Determine the (x, y) coordinate at the center of the cell enclosing the given text.  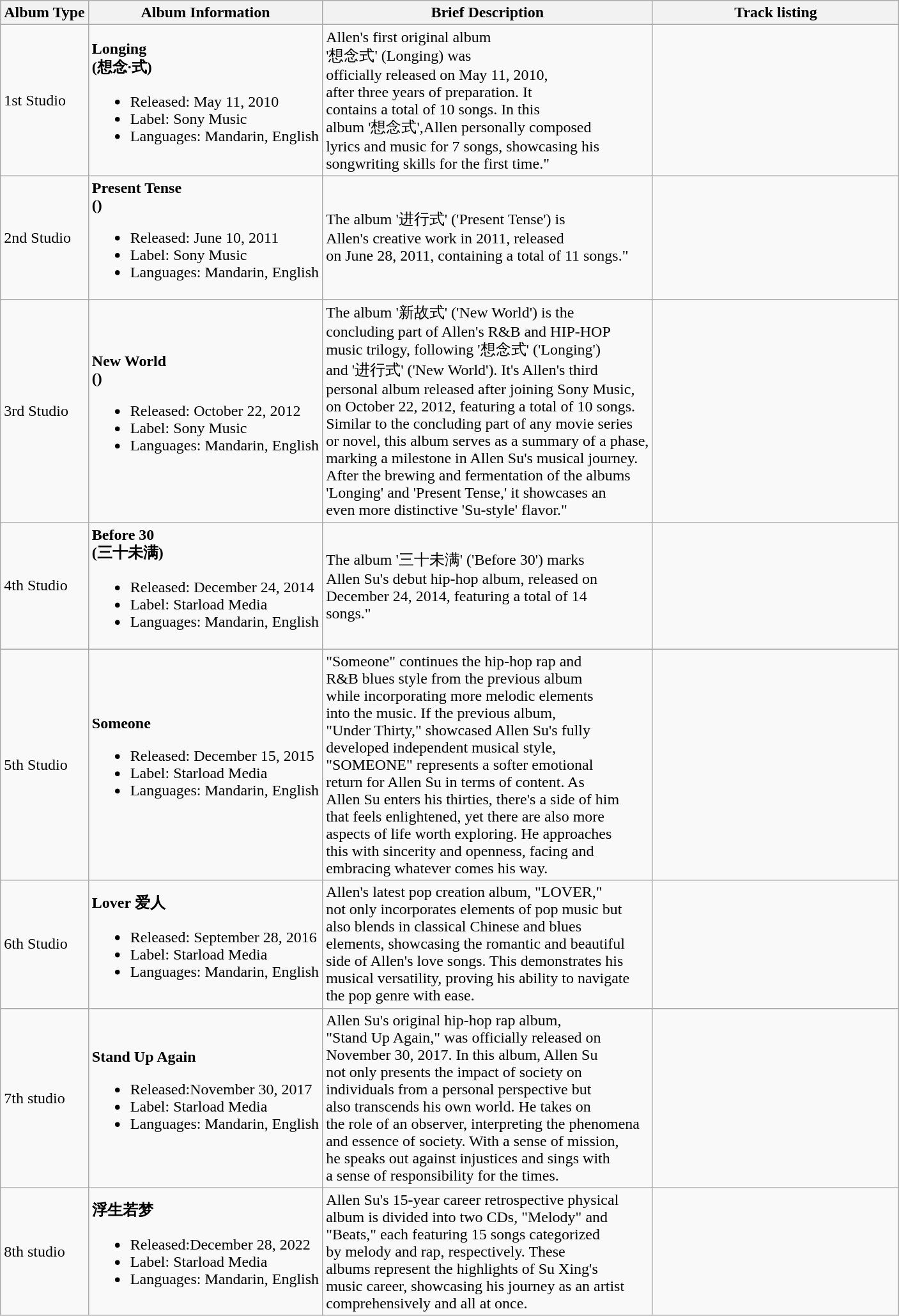
SomeoneReleased: December 15, 2015Label: Starload MediaLanguages: Mandarin, English (205, 765)
5th Studio (45, 765)
1st Studio (45, 100)
6th Studio (45, 944)
Album Type (45, 13)
Longing(想念·式)Released: May 11, 2010Label: Sony MusicLanguages: Mandarin, English (205, 100)
The album '进行式' ('Present Tense') isAllen's creative work in 2011, releasedon June 28, 2011, containing a total of 11 songs." (488, 238)
Track listing (776, 13)
Lover 爱人Released: September 28, 2016Label: Starload MediaLanguages: Mandarin, English (205, 944)
New World()Released: October 22, 2012Label: Sony MusicLanguages: Mandarin, English (205, 411)
2nd Studio (45, 238)
Brief Description (488, 13)
4th Studio (45, 586)
浮生若梦Released:December 28, 2022Label: Starload MediaLanguages: Mandarin, English (205, 1251)
Stand Up AgainReleased:November 30, 2017Label: Starload MediaLanguages: Mandarin, English (205, 1098)
Present Tense()Released: June 10, 2011Label: Sony MusicLanguages: Mandarin, English (205, 238)
Album Information (205, 13)
3rd Studio (45, 411)
8th studio (45, 1251)
The album '三十未满' ('Before 30') marksAllen Su's debut hip-hop album, released onDecember 24, 2014, featuring a total of 14songs." (488, 586)
7th studio (45, 1098)
Before 30(三十未满)Released: December 24, 2014Label: Starload MediaLanguages: Mandarin, English (205, 586)
